Return [x, y] of the center of cell containing provided text 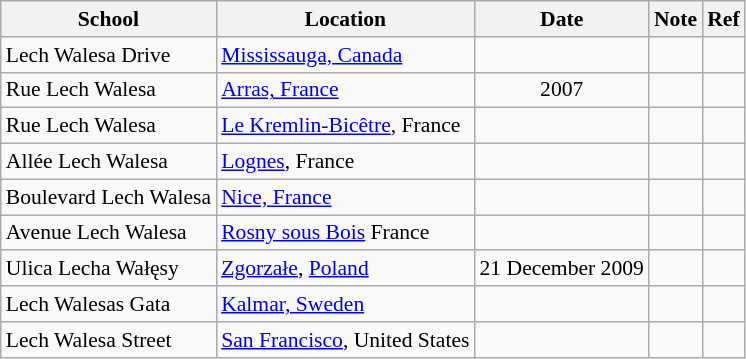
Avenue Lech Walesa [108, 233]
21 December 2009 [561, 269]
Lech Walesas Gata [108, 304]
Zgorzałe, Poland [345, 269]
Lech Walesa Drive [108, 55]
Le Kremlin-Bicêtre, France [345, 126]
Mississauga, Canada [345, 55]
Lognes, France [345, 162]
San Francisco, United States [345, 340]
Boulevard Lech Walesa [108, 197]
Nice, France [345, 197]
Ref [723, 19]
Rosny sous Bois France [345, 233]
Location [345, 19]
Lech Walesa Street [108, 340]
Date [561, 19]
2007 [561, 90]
Kalmar, Sweden [345, 304]
Allée Lech Walesa [108, 162]
Arras, France [345, 90]
School [108, 19]
Ulica Lecha Wałęsy [108, 269]
Note [676, 19]
